Output the [X, Y] coordinate of the center of the cell containing the given text.  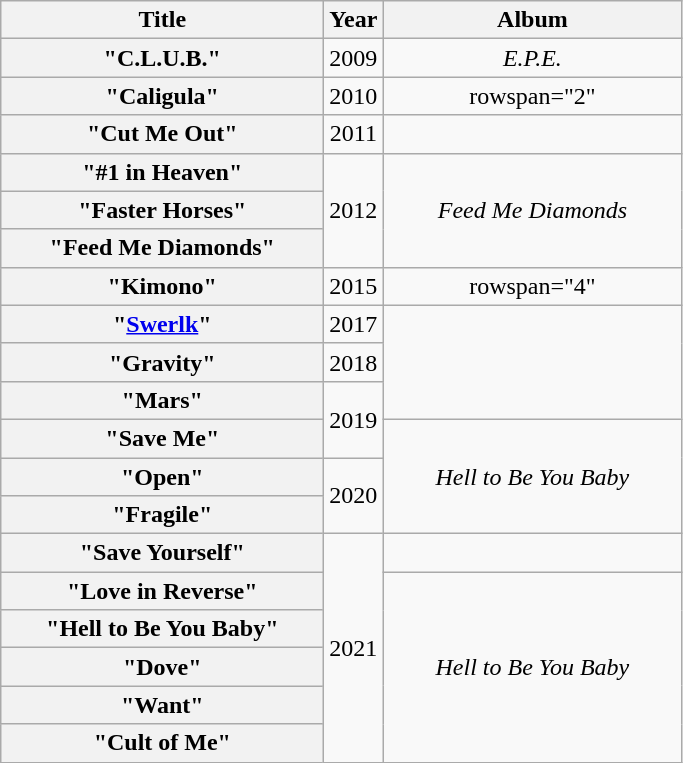
"Love in Reverse" [162, 591]
rowspan="2" [532, 96]
Album [532, 20]
2012 [354, 210]
"Fragile" [162, 515]
"#1 in Heaven" [162, 172]
"Feed Me Diamonds" [162, 248]
2015 [354, 286]
"Caligula" [162, 96]
2019 [354, 419]
2010 [354, 96]
"Save Yourself" [162, 553]
"Gravity" [162, 362]
"Mars" [162, 400]
Feed Me Diamonds [532, 210]
2020 [354, 496]
2017 [354, 324]
2009 [354, 58]
rowspan="4" [532, 286]
"Dove" [162, 667]
"Swerlk" [162, 324]
"Faster Horses" [162, 210]
"Hell to Be You Baby" [162, 629]
"Save Me" [162, 438]
Year [354, 20]
2011 [354, 134]
"Want" [162, 705]
2021 [354, 648]
"C.L.U.B." [162, 58]
E.P.E. [532, 58]
"Kimono" [162, 286]
Title [162, 20]
"Open" [162, 477]
"Cult of Me" [162, 743]
2018 [354, 362]
"Cut Me Out" [162, 134]
